Extract the [X, Y] coordinate from the center of the cell holding the provided text.  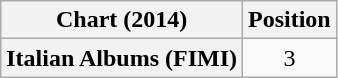
Position [290, 20]
3 [290, 58]
Italian Albums (FIMI) [122, 58]
Chart (2014) [122, 20]
